Search for the cell housing the specified text and yield its (x, y) center coordinate. 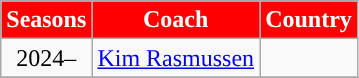
Kim Rasmussen (176, 58)
2024– (46, 58)
Country (309, 20)
Seasons (46, 20)
Coach (176, 20)
